Locate the cell with the specified text and output its [x, y] center coordinate. 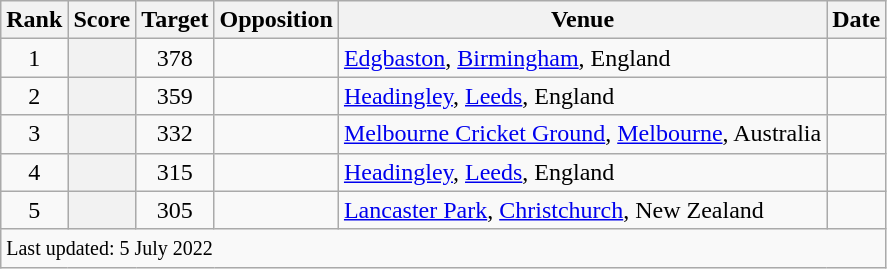
Venue [582, 20]
Opposition [276, 20]
332 [175, 134]
Rank [34, 20]
4 [34, 172]
Score [102, 20]
Last updated: 5 July 2022 [444, 248]
305 [175, 210]
1 [34, 58]
2 [34, 96]
Lancaster Park, Christchurch, New Zealand [582, 210]
3 [34, 134]
359 [175, 96]
378 [175, 58]
Date [856, 20]
315 [175, 172]
Edgbaston, Birmingham, England [582, 58]
5 [34, 210]
Target [175, 20]
Melbourne Cricket Ground, Melbourne, Australia [582, 134]
